Scan for the cell matching the given text and deliver its (X, Y) coordinate at center. 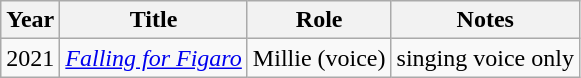
2021 (30, 58)
singing voice only (485, 58)
Title (154, 20)
Falling for Figaro (154, 58)
Notes (485, 20)
Role (319, 20)
Millie (voice) (319, 58)
Year (30, 20)
